For the text-containing cell, return its midpoint in [x, y] coordinate format. 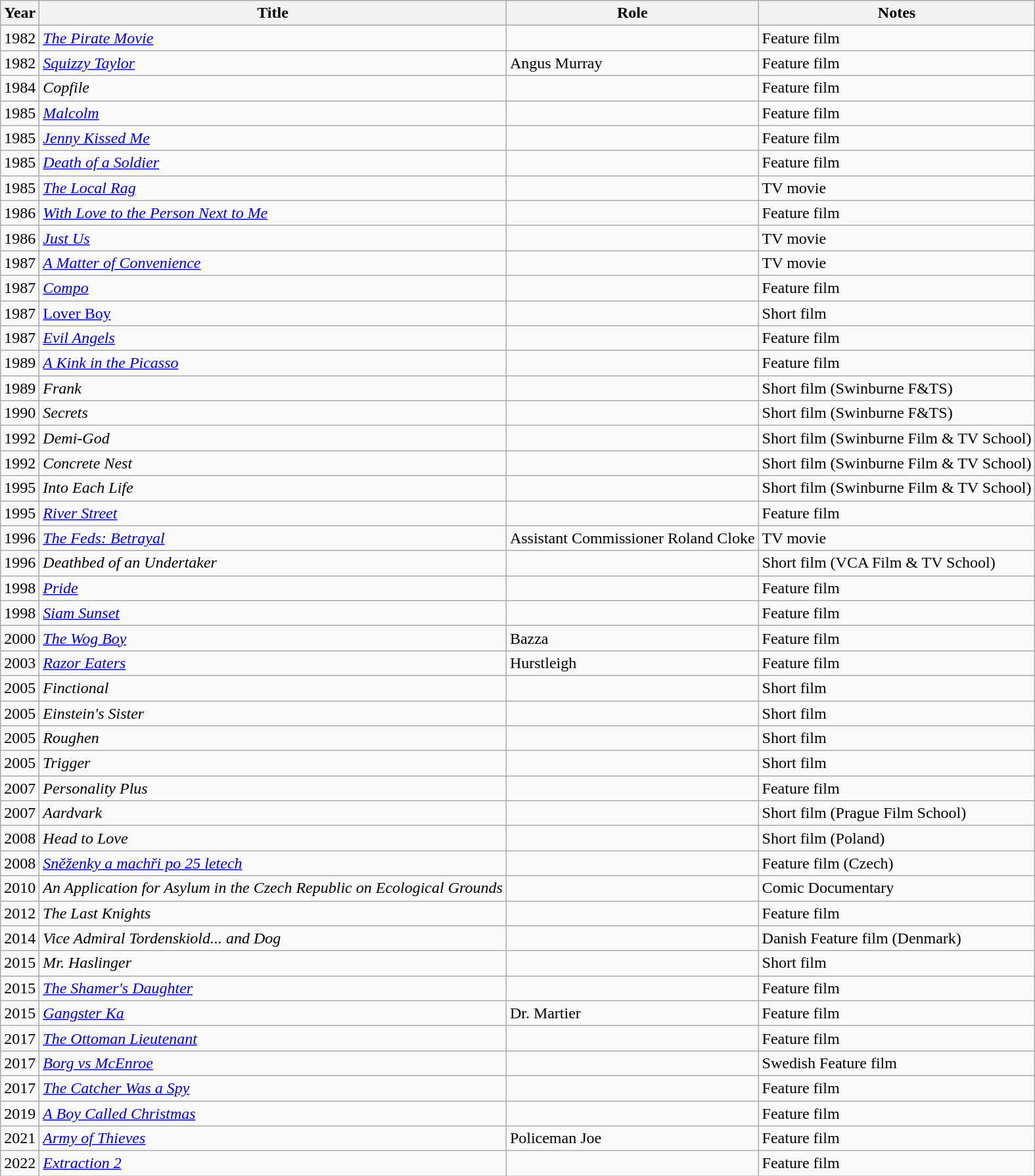
2014 [20, 938]
2019 [20, 1114]
Squizzy Taylor [273, 63]
Mr. Haslinger [273, 963]
Short film (Poland) [896, 838]
Army of Thieves [273, 1139]
The Pirate Movie [273, 38]
Copfile [273, 88]
The Shamer's Daughter [273, 988]
Siam Sunset [273, 613]
Angus Murray [632, 63]
Extraction 2 [273, 1164]
2012 [20, 913]
Head to Love [273, 838]
A Kink in the Picasso [273, 363]
Death of a Soldier [273, 163]
The Wog Boy [273, 638]
The Catcher Was a Spy [273, 1088]
2022 [20, 1164]
Bazza [632, 638]
1990 [20, 413]
Borg vs McEnroe [273, 1063]
Deathbed of an Undertaker [273, 563]
Jenny Kissed Me [273, 138]
The Feds: Betrayal [273, 538]
Vice Admiral Tordenskiold... and Dog [273, 938]
Gangster Ka [273, 1013]
Finctional [273, 688]
Danish Feature film (Denmark) [896, 938]
Frank [273, 388]
The Local Rag [273, 188]
Razor Eaters [273, 663]
Concrete Nest [273, 463]
Role [632, 13]
The Ottoman Lieutenant [273, 1038]
Einstein's Sister [273, 713]
Trigger [273, 763]
Swedish Feature film [896, 1063]
An Application for Asylum in the Czech Republic on Ecological Grounds [273, 888]
Roughen [273, 738]
A Boy Called Christmas [273, 1114]
Hurstleigh [632, 663]
The Last Knights [273, 913]
2003 [20, 663]
Evil Angels [273, 338]
Just Us [273, 238]
Into Each Life [273, 488]
Dr. Martier [632, 1013]
Year [20, 13]
Short film (Prague Film School) [896, 813]
2021 [20, 1139]
Feature film (Czech) [896, 863]
Sněženky a machři po 25 letech [273, 863]
Short film (VCA Film & TV School) [896, 563]
A Matter of Convenience [273, 263]
Policeman Joe [632, 1139]
Malcolm [273, 113]
Notes [896, 13]
2010 [20, 888]
Lover Boy [273, 313]
Secrets [273, 413]
Pride [273, 588]
Assistant Commissioner Roland Cloke [632, 538]
Title [273, 13]
With Love to the Person Next to Me [273, 213]
Compo [273, 288]
River Street [273, 513]
Demi-God [273, 438]
Comic Documentary [896, 888]
1984 [20, 88]
2000 [20, 638]
Personality Plus [273, 788]
Aardvark [273, 813]
